Find where the given text appears and provide that cell's center as [X, Y] coordinate. 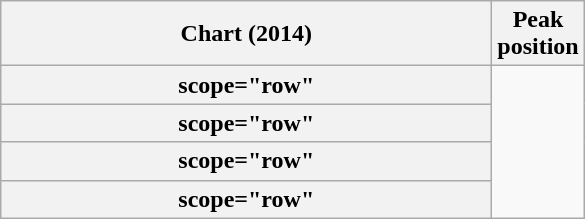
Peakposition [538, 34]
Chart (2014) [246, 34]
